Output the (x, y) coordinate of the center of the cell containing the given text.  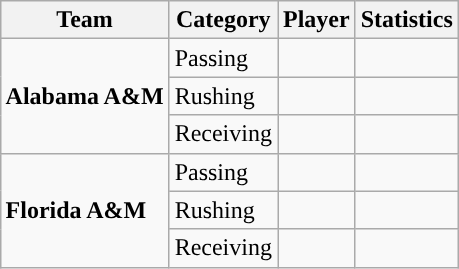
Category (223, 20)
Alabama A&M (84, 96)
Player (317, 20)
Statistics (406, 20)
Team (84, 20)
Florida A&M (84, 210)
